Identify which cell holds the provided text, then report its [x, y] central coordinate. 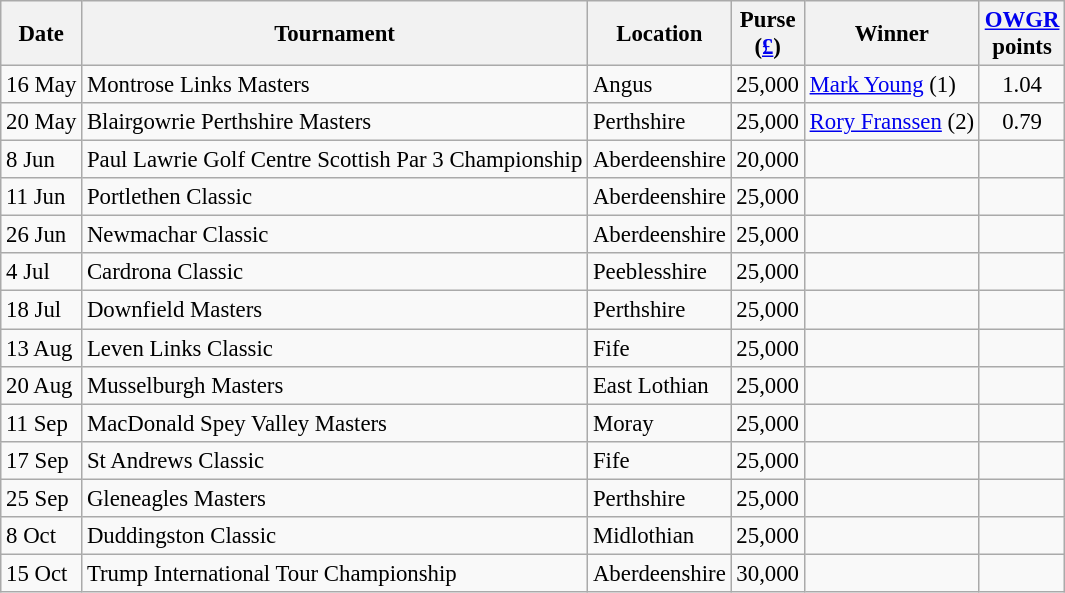
20 Aug [42, 385]
20 May [42, 122]
13 Aug [42, 348]
Location [660, 34]
Trump International Tour Championship [335, 573]
Gleneagles Masters [335, 498]
Blairgowrie Perthshire Masters [335, 122]
Portlethen Classic [335, 197]
MacDonald Spey Valley Masters [335, 423]
Duddingston Classic [335, 536]
Downfield Masters [335, 310]
Paul Lawrie Golf Centre Scottish Par 3 Championship [335, 160]
St Andrews Classic [335, 460]
25 Sep [42, 498]
Rory Franssen (2) [892, 122]
Newmachar Classic [335, 235]
26 Jun [42, 235]
Cardrona Classic [335, 273]
30,000 [768, 573]
Tournament [335, 34]
Leven Links Classic [335, 348]
16 May [42, 85]
East Lothian [660, 385]
11 Jun [42, 197]
15 Oct [42, 573]
Moray [660, 423]
8 Oct [42, 536]
Purse(£) [768, 34]
0.79 [1022, 122]
20,000 [768, 160]
Angus [660, 85]
8 Jun [42, 160]
Mark Young (1) [892, 85]
Musselburgh Masters [335, 385]
Winner [892, 34]
OWGRpoints [1022, 34]
Montrose Links Masters [335, 85]
Peeblesshire [660, 273]
Midlothian [660, 536]
11 Sep [42, 423]
17 Sep [42, 460]
18 Jul [42, 310]
Date [42, 34]
4 Jul [42, 273]
1.04 [1022, 85]
